Return [x, y] of the center of cell containing provided text 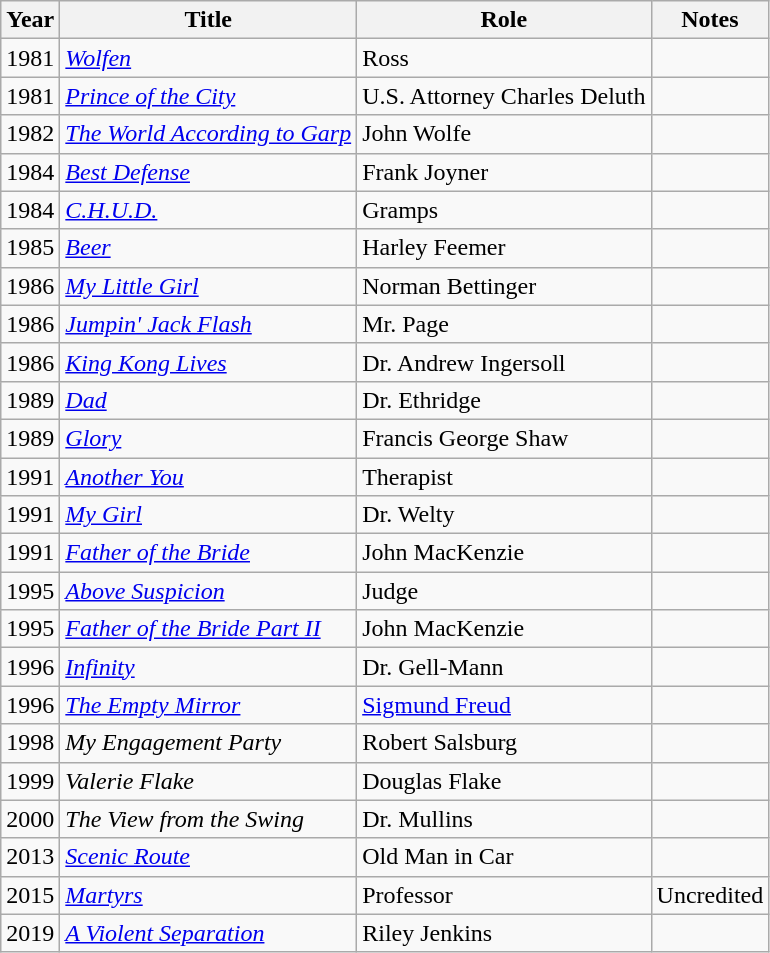
1985 [30, 248]
Dad [208, 400]
My Engagement Party [208, 743]
Beer [208, 248]
Father of the Bride [208, 553]
Mr. Page [504, 324]
Title [208, 20]
Dr. Andrew Ingersoll [504, 362]
1982 [30, 134]
Therapist [504, 477]
Gramps [504, 210]
Above Suspicion [208, 591]
Role [504, 20]
Martyrs [208, 895]
2019 [30, 933]
Dr. Welty [504, 515]
Ross [504, 58]
Riley Jenkins [504, 933]
Glory [208, 438]
Frank Joyner [504, 172]
The View from the Swing [208, 819]
My Girl [208, 515]
2013 [30, 857]
Robert Salsburg [504, 743]
C.H.U.D. [208, 210]
Jumpin' Jack Flash [208, 324]
Notes [710, 20]
Norman Bettinger [504, 286]
Prince of the City [208, 96]
Francis George Shaw [504, 438]
Judge [504, 591]
Old Man in Car [504, 857]
Uncredited [710, 895]
Infinity [208, 667]
Dr. Gell-Mann [504, 667]
Valerie Flake [208, 781]
My Little Girl [208, 286]
1999 [30, 781]
Scenic Route [208, 857]
U.S. Attorney Charles Deluth [504, 96]
Wolfen [208, 58]
The World According to Garp [208, 134]
The Empty Mirror [208, 705]
Another You [208, 477]
King Kong Lives [208, 362]
Dr. Ethridge [504, 400]
Father of the Bride Part II [208, 629]
Dr. Mullins [504, 819]
A Violent Separation [208, 933]
1998 [30, 743]
John Wolfe [504, 134]
Best Defense [208, 172]
2000 [30, 819]
2015 [30, 895]
Professor [504, 895]
Douglas Flake [504, 781]
Harley Feemer [504, 248]
Sigmund Freud [504, 705]
Year [30, 20]
